Search for the cell housing the specified text and yield its (x, y) center coordinate. 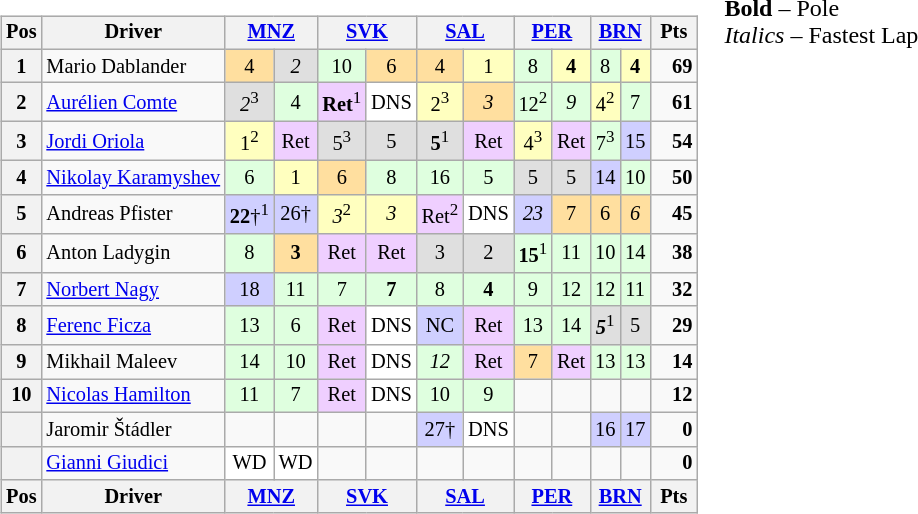
29 (674, 326)
Norbert Nagy (133, 289)
53 (342, 142)
Nikolay Karamyshev (133, 178)
Gianni Giudici (133, 463)
54 (674, 142)
Ret1 (342, 102)
151 (534, 252)
27† (440, 429)
73 (605, 142)
69 (674, 66)
50 (674, 178)
15 (635, 142)
Ferenc Ficza (133, 326)
122 (534, 102)
Nicolas Hamilton (133, 396)
43 (534, 142)
Jaromir Štádler (133, 429)
Andreas Pfister (133, 214)
18 (250, 289)
Aurélien Comte (133, 102)
22†1 (250, 214)
42 (605, 102)
Jordi Oriola (133, 142)
NC (440, 326)
38 (674, 252)
Mario Dablander (133, 66)
17 (635, 429)
Ret2 (440, 214)
Mikhail Maleev (133, 362)
45 (674, 214)
61 (674, 102)
Anton Ladygin (133, 252)
26† (296, 214)
